Determine the (X, Y) coordinate at the center of the cell enclosing the given text.  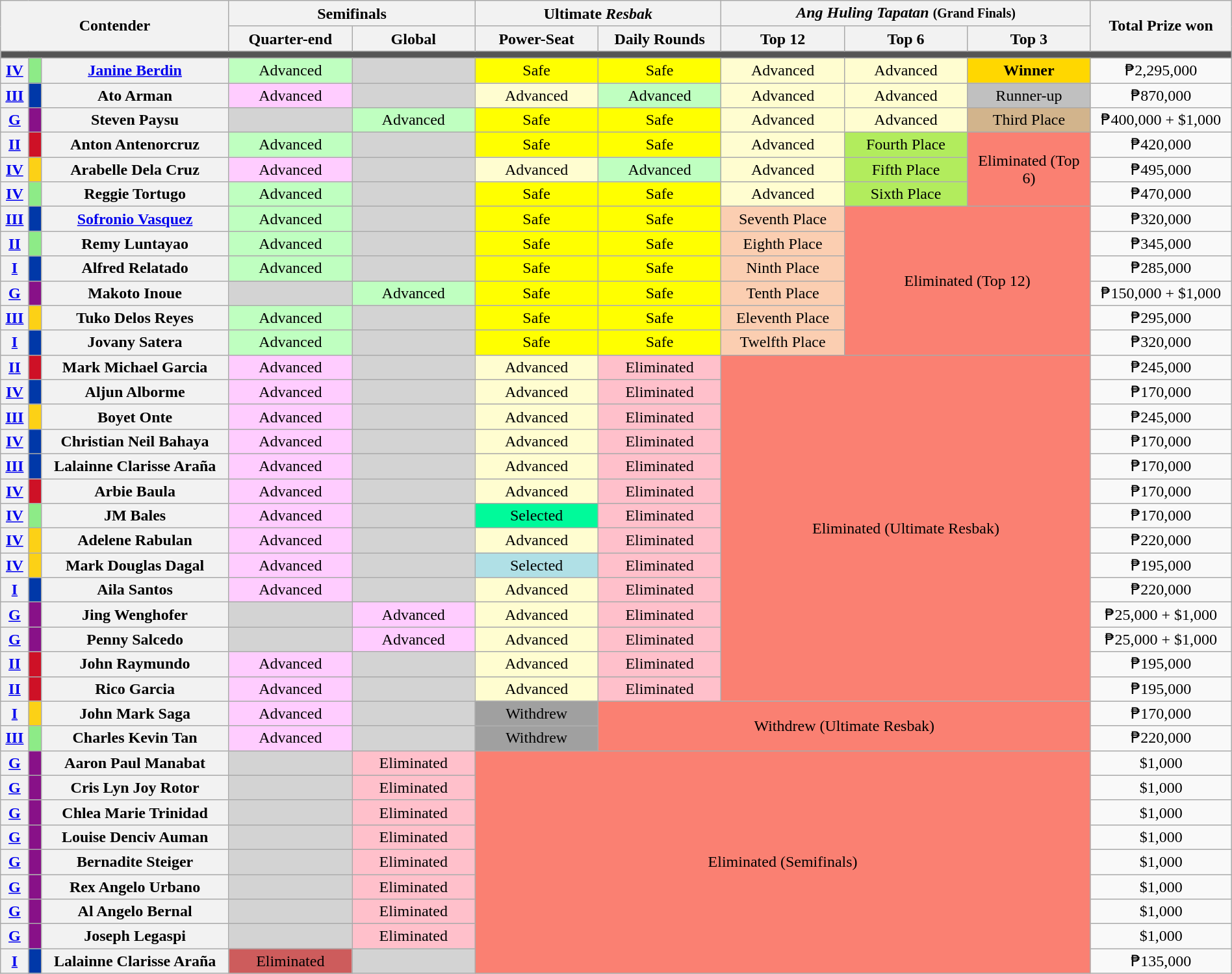
John Raymundo (135, 664)
Jovany Satera (135, 342)
Christian Neil Bahaya (135, 441)
Eleventh Place (782, 318)
Daily Rounds (659, 38)
Rico Garcia (135, 689)
Arabelle Dela Cruz (135, 170)
Sofronio Vasquez (135, 219)
Louise Denciv Auman (135, 837)
Joseph Legaspi (135, 936)
Mark Michael Garcia (135, 367)
Top 3 (1029, 38)
John Mark Saga (135, 713)
Semifinals (352, 14)
₱400,000 + $1,000 (1161, 120)
Aaron Paul Manabat (135, 763)
Charles Kevin Tan (135, 738)
Arbie Baula (135, 491)
Winner (1029, 70)
Adelene Rabulan (135, 541)
Sixth Place (906, 194)
Contender (114, 26)
Eliminated (Top 6) (1029, 170)
Anton Antenorcruz (135, 145)
₱295,000 (1161, 318)
Power-Seat (537, 38)
Makoto Inoue (135, 293)
Aljun Alborme (135, 392)
Eliminated (Ultimate Resbak) (906, 528)
Jing Wenghofer (135, 615)
Top 6 (906, 38)
Seventh Place (782, 219)
Boyet Onte (135, 417)
Eliminated (Semifinals) (782, 862)
Mark Douglas Dagal (135, 565)
Reggie Tortugo (135, 194)
Fourth Place (906, 145)
Chlea Marie Trinidad (135, 812)
Fifth Place (906, 170)
JM Bales (135, 516)
₱150,000 + $1,000 (1161, 293)
₱420,000 (1161, 145)
Remy Luntayao (135, 244)
Tuko Delos Reyes (135, 318)
Withdrew (Ultimate Resbak) (844, 726)
Cris Lyn Joy Rotor (135, 788)
Janine Berdin (135, 70)
₱470,000 (1161, 194)
Ninth Place (782, 268)
Ultimate Resbak (598, 14)
Tenth Place (782, 293)
Aila Santos (135, 590)
₱135,000 (1161, 961)
Eighth Place (782, 244)
Eliminated (Top 12) (967, 281)
Alfred Relatado (135, 268)
Ato Arman (135, 96)
Ang Huling Tapatan (Grand Finals) (906, 14)
₱345,000 (1161, 244)
Third Place (1029, 120)
Bernadite Steiger (135, 862)
Al Angelo Bernal (135, 912)
Twelfth Place (782, 342)
₱2,295,000 (1161, 70)
Top 12 (782, 38)
₱495,000 (1161, 170)
₱870,000 (1161, 96)
Quarter-end (290, 38)
Runner-up (1029, 96)
Steven Paysu (135, 120)
Rex Angelo Urbano (135, 887)
Total Prize won (1161, 26)
₱285,000 (1161, 268)
Penny Salcedo (135, 639)
Global (413, 38)
